From the cell containing the given text, extract its center point as (x, y) coordinate. 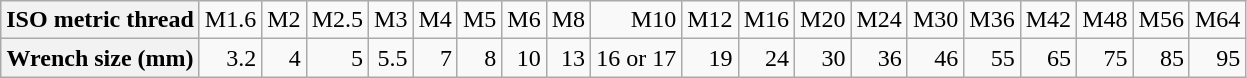
16 or 17 (636, 58)
M12 (710, 20)
M30 (935, 20)
13 (568, 58)
19 (710, 58)
85 (1161, 58)
24 (766, 58)
ISO metric thread (100, 20)
M56 (1161, 20)
36 (879, 58)
5 (337, 58)
M64 (1217, 20)
4 (284, 58)
46 (935, 58)
10 (524, 58)
M36 (992, 20)
65 (1048, 58)
M4 (435, 20)
M1.6 (230, 20)
M6 (524, 20)
30 (823, 58)
M10 (636, 20)
M2.5 (337, 20)
5.5 (391, 58)
8 (479, 58)
3.2 (230, 58)
M48 (1105, 20)
M20 (823, 20)
95 (1217, 58)
M24 (879, 20)
M42 (1048, 20)
M3 (391, 20)
Wrench size (mm) (100, 58)
55 (992, 58)
7 (435, 58)
M2 (284, 20)
75 (1105, 58)
M8 (568, 20)
M16 (766, 20)
M5 (479, 20)
